For the text-containing cell, return its midpoint in [X, Y] coordinate format. 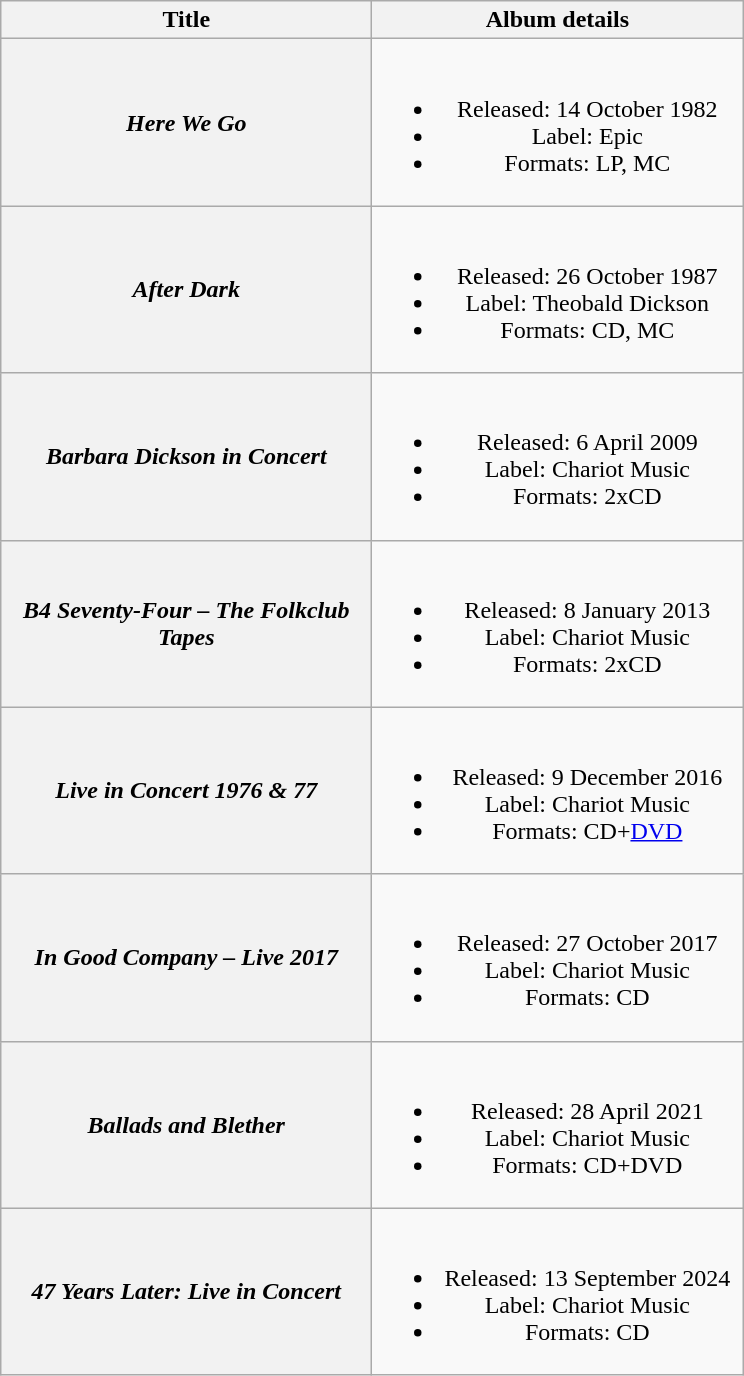
Here We Go [186, 122]
Released: 8 January 2013Label: Chariot MusicFormats: 2xCD [558, 624]
B4 Seventy-Four – The Folkclub Tapes [186, 624]
Released: 27 October 2017Label: Chariot MusicFormats: CD [558, 958]
Released: 6 April 2009Label: Chariot MusicFormats: 2xCD [558, 456]
Released: 9 December 2016Label: Chariot MusicFormats: CD+DVD [558, 790]
47 Years Later: Live in Concert [186, 1292]
Live in Concert 1976 & 77 [186, 790]
Barbara Dickson in Concert [186, 456]
Released: 26 October 1987Label: Theobald DicksonFormats: CD, MC [558, 290]
Title [186, 20]
Ballads and Blether [186, 1124]
Released: 28 April 2021Label: Chariot MusicFormats: CD+DVD [558, 1124]
In Good Company – Live 2017 [186, 958]
After Dark [186, 290]
Released: 14 October 1982Label: EpicFormats: LP, MC [558, 122]
Released: 13 September 2024Label: Chariot MusicFormats: CD [558, 1292]
Album details [558, 20]
